Search for the cell housing the specified text and yield its (X, Y) center coordinate. 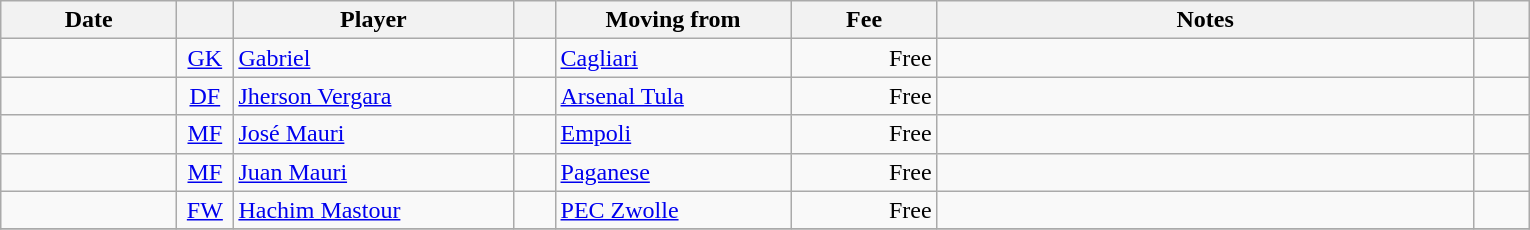
Notes (1205, 20)
Hachim Mastour (374, 210)
Arsenal Tula (673, 96)
Player (374, 20)
FW (205, 210)
GK (205, 58)
Gabriel (374, 58)
Jherson Vergara (374, 96)
Empoli (673, 134)
Cagliari (673, 58)
Juan Mauri (374, 172)
Paganese (673, 172)
Date (89, 20)
Moving from (673, 20)
Fee (864, 20)
DF (205, 96)
José Mauri (374, 134)
PEC Zwolle (673, 210)
